Return the (x, y) coordinate for the center point of the cell that contains the specified text.  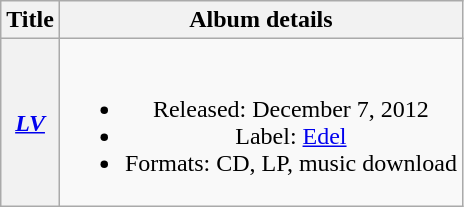
Title (30, 20)
Released: December 7, 2012Label: EdelFormats: CD, LP, music download (260, 122)
LV (30, 122)
Album details (260, 20)
